Scan for the cell matching the given text and deliver its [x, y] coordinate at center. 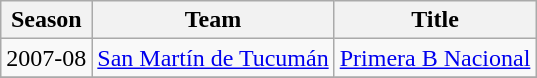
Title [435, 20]
San Martín de Tucumán [213, 58]
Primera B Nacional [435, 58]
Team [213, 20]
2007-08 [46, 58]
Season [46, 20]
